Identify which cell holds the provided text, then report its [X, Y] central coordinate. 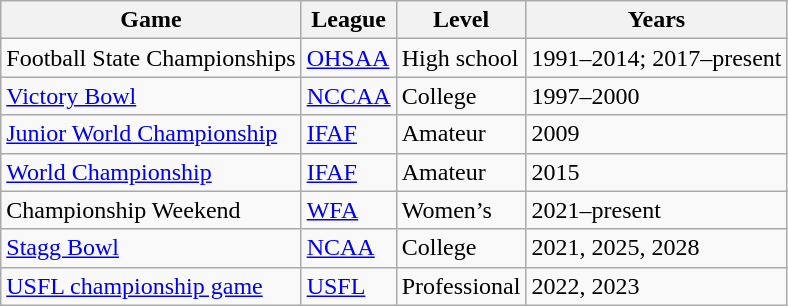
Stagg Bowl [151, 248]
NCCAA [348, 96]
OHSAA [348, 58]
Game [151, 20]
World Championship [151, 172]
WFA [348, 210]
Victory Bowl [151, 96]
USFL championship game [151, 286]
Years [656, 20]
1997–2000 [656, 96]
2021–present [656, 210]
Junior World Championship [151, 134]
2009 [656, 134]
Women’s [461, 210]
NCAA [348, 248]
1991–2014; 2017–present [656, 58]
High school [461, 58]
2022, 2023 [656, 286]
Professional [461, 286]
Championship Weekend [151, 210]
2021, 2025, 2028 [656, 248]
2015 [656, 172]
Football State Championships [151, 58]
USFL [348, 286]
Level [461, 20]
League [348, 20]
